Detect which cell encompasses the target text, then output its (x, y) center coordinate. 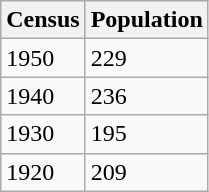
229 (146, 58)
236 (146, 96)
195 (146, 134)
Census (43, 20)
1920 (43, 172)
1950 (43, 58)
209 (146, 172)
1930 (43, 134)
1940 (43, 96)
Population (146, 20)
